Detect which cell encompasses the target text, then output its [x, y] center coordinate. 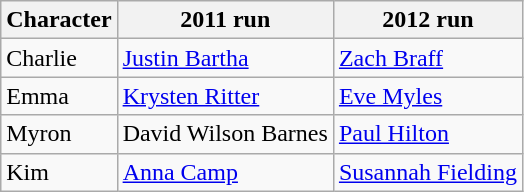
Charlie [59, 58]
Eve Myles [428, 96]
Zach Braff [428, 58]
Krysten Ritter [225, 96]
2011 run [225, 20]
Anna Camp [225, 172]
Paul Hilton [428, 134]
Character [59, 20]
Justin Bartha [225, 58]
2012 run [428, 20]
Kim [59, 172]
Susannah Fielding [428, 172]
David Wilson Barnes [225, 134]
Myron [59, 134]
Emma [59, 96]
